Capture the cell that displays the provided text and extract its (x, y) central coordinate. 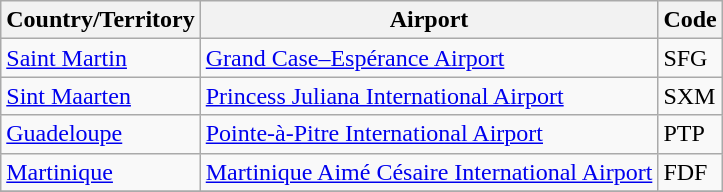
SXM (690, 96)
SFG (690, 58)
Grand Case–Espérance Airport (429, 58)
Code (690, 20)
Airport (429, 20)
Martinique (100, 172)
FDF (690, 172)
Pointe-à-Pitre International Airport (429, 134)
Princess Juliana International Airport (429, 96)
Country/Territory (100, 20)
Guadeloupe (100, 134)
Martinique Aimé Césaire International Airport (429, 172)
PTP (690, 134)
Saint Martin (100, 58)
Sint Maarten (100, 96)
